Detect which cell encompasses the target text, then output its (X, Y) center coordinate. 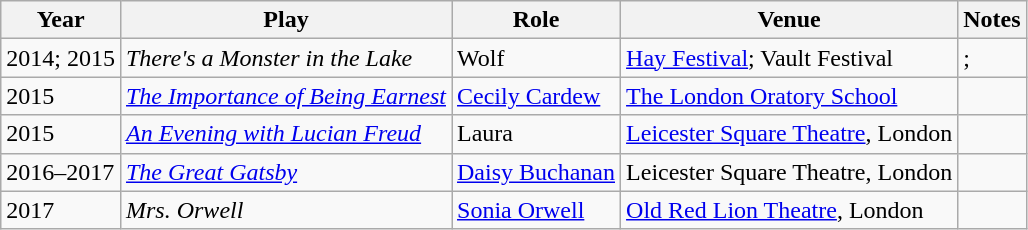
Old Red Lion Theatre, London (790, 210)
Sonia Orwell (536, 210)
There's a Monster in the Lake (286, 58)
Cecily Cardew (536, 96)
Venue (790, 20)
The Importance of Being Earnest (286, 96)
The London Oratory School (790, 96)
2017 (61, 210)
Year (61, 20)
Hay Festival; Vault Festival (790, 58)
Notes (992, 20)
Mrs. Orwell (286, 210)
An Evening with Lucian Freud (286, 134)
Daisy Buchanan (536, 172)
2016–2017 (61, 172)
Role (536, 20)
Play (286, 20)
Laura (536, 134)
2014; 2015 (61, 58)
; (992, 58)
Wolf (536, 58)
The Great Gatsby (286, 172)
